Extract the [x, y] coordinate from the center of the cell holding the provided text.  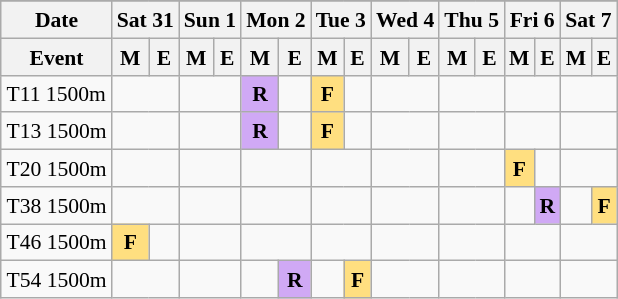
T54 1500m [56, 280]
Date [56, 20]
Sat 31 [146, 20]
T13 1500m [56, 130]
Sat 7 [588, 20]
Fri 6 [532, 20]
Wed 4 [405, 20]
Thu 5 [472, 20]
Event [56, 56]
Sun 1 [210, 20]
T11 1500m [56, 94]
T20 1500m [56, 168]
Mon 2 [276, 20]
T38 1500m [56, 204]
T46 1500m [56, 242]
Tue 3 [341, 20]
